Search for the cell housing the specified text and yield its (x, y) center coordinate. 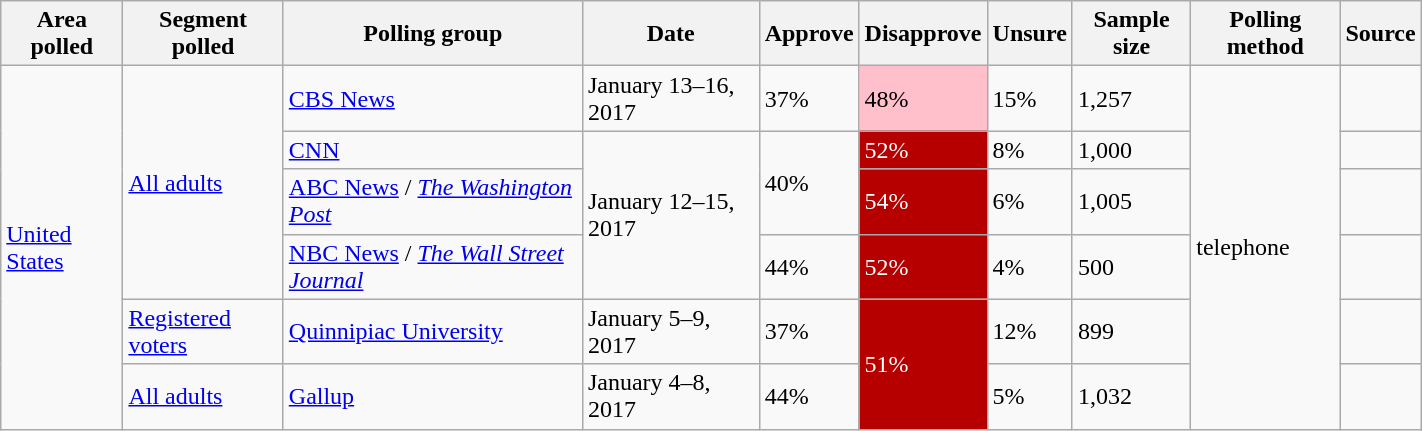
500 (1131, 266)
January 4–8, 2017 (670, 396)
Area polled (62, 34)
1,005 (1131, 202)
899 (1131, 332)
Source (1380, 34)
Gallup (432, 396)
Unsure (1030, 34)
January 13–16, 2017 (670, 98)
4% (1030, 266)
Segment polled (203, 34)
Date (670, 34)
1,032 (1131, 396)
telephone (1266, 248)
Polling method (1266, 34)
8% (1030, 150)
40% (809, 182)
CNN (432, 150)
15% (1030, 98)
January 12–15, 2017 (670, 215)
January 5–9, 2017 (670, 332)
Approve (809, 34)
NBC News / The Wall Street Journal (432, 266)
51% (923, 364)
5% (1030, 396)
54% (923, 202)
Sample size (1131, 34)
Disapprove (923, 34)
Registered voters (203, 332)
ABC News / The Washington Post (432, 202)
Quinnipiac University (432, 332)
CBS News (432, 98)
12% (1030, 332)
1,257 (1131, 98)
6% (1030, 202)
1,000 (1131, 150)
United States (62, 248)
48% (923, 98)
Polling group (432, 34)
